Find where the given text appears and provide that cell's center as [X, Y] coordinate. 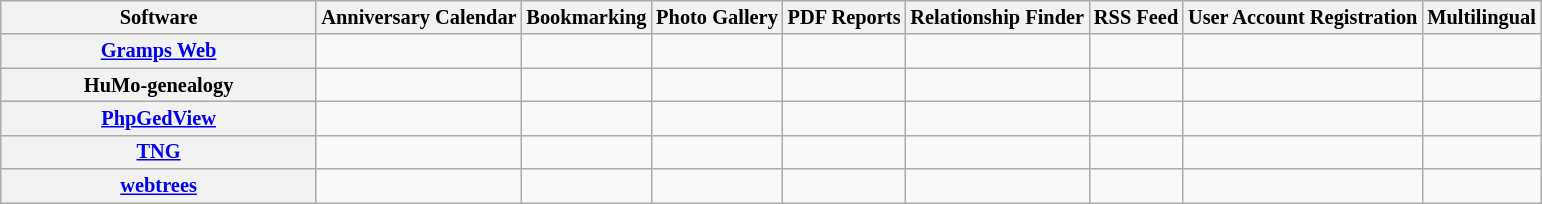
Multilingual [1481, 17]
webtrees [159, 186]
TNG [159, 152]
Anniversary Calendar [418, 17]
User Account Registration [1302, 17]
Gramps Web [159, 51]
PDF Reports [844, 17]
RSS Feed [1136, 17]
HuMo-genealogy [159, 85]
Bookmarking [586, 17]
Relationship Finder [997, 17]
PhpGedView [159, 118]
Software [159, 17]
Photo Gallery [716, 17]
